Return (X, Y) of the center of cell containing provided text 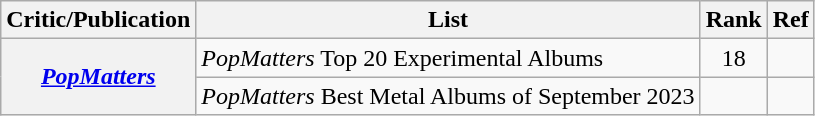
PopMatters Top 20 Experimental Albums (448, 58)
Rank (734, 20)
Critic/Publication (98, 20)
PopMatters (98, 77)
PopMatters Best Metal Albums of September 2023 (448, 96)
List (448, 20)
18 (734, 58)
Ref (790, 20)
